For the text-containing cell, return its midpoint in [x, y] coordinate format. 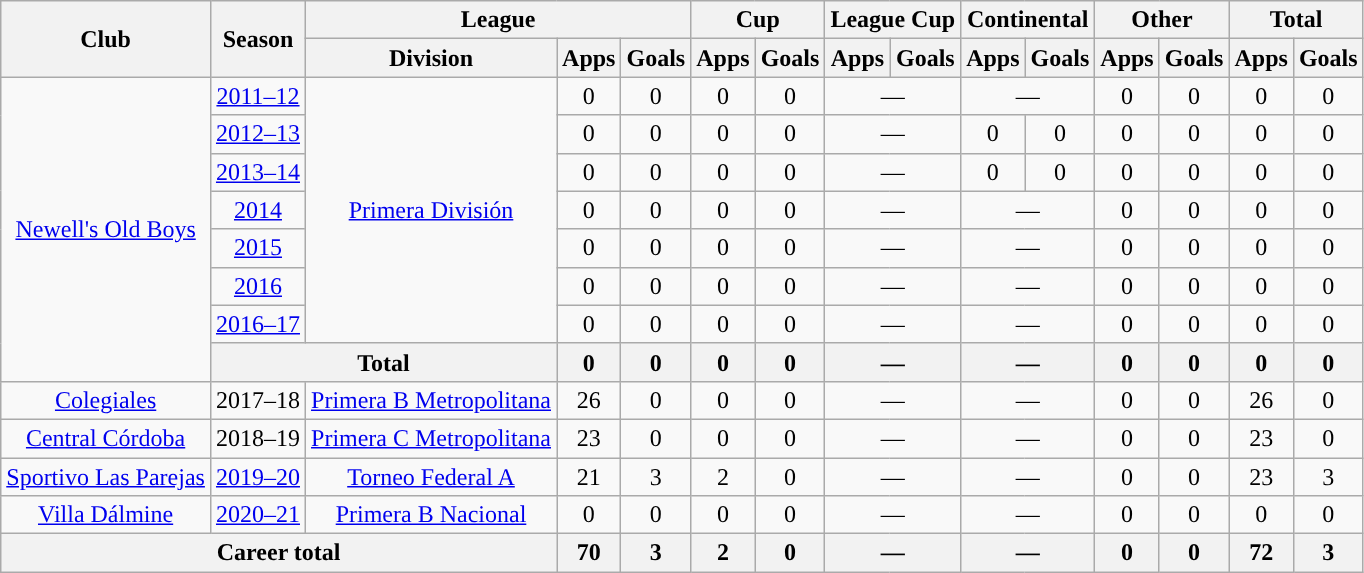
Torneo Federal A [432, 477]
70 [589, 553]
2017–18 [258, 400]
Career total [279, 553]
Other [1162, 20]
Cup [758, 20]
2018–19 [258, 438]
Sportivo Las Parejas [106, 477]
League Cup [893, 20]
2013–14 [258, 172]
Division [432, 58]
Villa Dálmine [106, 515]
2020–21 [258, 515]
Newell's Old Boys [106, 229]
2019–20 [258, 477]
Continental [1028, 20]
League [498, 20]
Primera C Metropolitana [432, 438]
21 [589, 477]
2016 [258, 286]
Primera B Metropolitana [432, 400]
2011–12 [258, 96]
2014 [258, 210]
72 [1261, 553]
Central Córdoba [106, 438]
2016–17 [258, 324]
Season [258, 39]
Club [106, 39]
Colegiales [106, 400]
Primera División [432, 210]
2015 [258, 248]
2012–13 [258, 134]
Primera B Nacional [432, 515]
